Locate the cell with the specified text and output its [x, y] center coordinate. 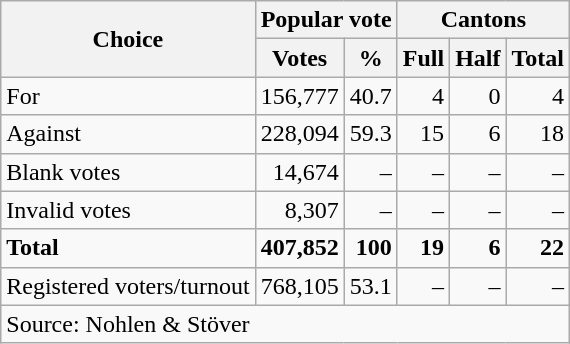
Invalid votes [128, 210]
14,674 [300, 172]
Full [423, 58]
228,094 [300, 134]
Blank votes [128, 172]
768,105 [300, 286]
Choice [128, 39]
40.7 [370, 96]
156,777 [300, 96]
Cantons [483, 20]
0 [478, 96]
15 [423, 134]
18 [538, 134]
100 [370, 248]
8,307 [300, 210]
59.3 [370, 134]
Registered voters/turnout [128, 286]
22 [538, 248]
For [128, 96]
Votes [300, 58]
Against [128, 134]
53.1 [370, 286]
407,852 [300, 248]
% [370, 58]
Source: Nohlen & Stöver [286, 324]
Popular vote [326, 20]
19 [423, 248]
Half [478, 58]
